Provide the (X, Y) coordinate of the cell's center where the given text is located.  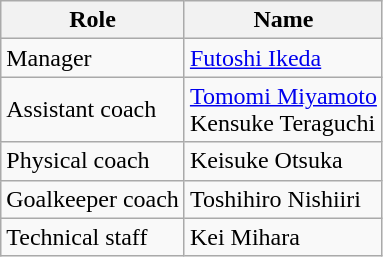
Name (283, 20)
Role (93, 20)
Tomomi Miyamoto Kensuke Teraguchi (283, 110)
Physical coach (93, 161)
Manager (93, 58)
Keisuke Otsuka (283, 161)
Assistant coach (93, 110)
Technical staff (93, 237)
Futoshi Ikeda (283, 58)
Kei Mihara (283, 237)
Toshihiro Nishiiri (283, 199)
Goalkeeper coach (93, 199)
